Output the (X, Y) coordinate of the center of the cell containing the given text.  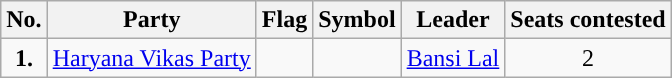
Party (152, 20)
2 (588, 58)
Flag (284, 20)
Symbol (357, 20)
1. (24, 58)
Haryana Vikas Party (152, 58)
Bansi Lal (453, 58)
Seats contested (588, 20)
Leader (453, 20)
No. (24, 20)
